Provide the [X, Y] coordinate of the cell's center where the given text is located.  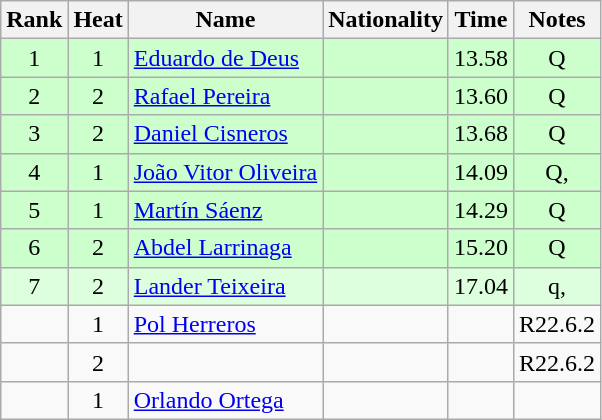
Daniel Cisneros [225, 134]
Name [225, 20]
14.29 [480, 210]
Eduardo de Deus [225, 58]
Orlando Ortega [225, 400]
13.58 [480, 58]
Rafael Pereira [225, 96]
13.60 [480, 96]
17.04 [480, 286]
Pol Herreros [225, 324]
5 [34, 210]
4 [34, 172]
Nationality [386, 20]
14.09 [480, 172]
Martín Sáenz [225, 210]
Notes [558, 20]
Q, [558, 172]
15.20 [480, 248]
João Vitor Oliveira [225, 172]
7 [34, 286]
3 [34, 134]
Abdel Larrinaga [225, 248]
Heat [98, 20]
13.68 [480, 134]
Lander Teixeira [225, 286]
q, [558, 286]
Time [480, 20]
6 [34, 248]
Rank [34, 20]
